Extract the (X, Y) coordinate from the center of the cell holding the provided text.  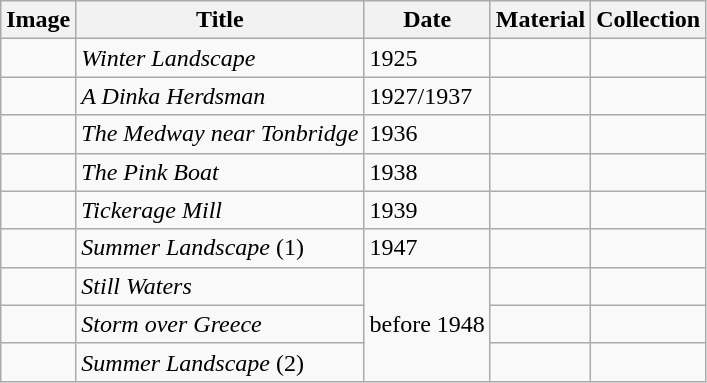
before 1948 (427, 324)
Collection (648, 20)
Material (540, 20)
Storm over Greece (220, 324)
Still Waters (220, 286)
Date (427, 20)
The Medway near Tonbridge (220, 134)
Summer Landscape (2) (220, 362)
1936 (427, 134)
Summer Landscape (1) (220, 248)
The Pink Boat (220, 172)
Winter Landscape (220, 58)
Title (220, 20)
1947 (427, 248)
Tickerage Mill (220, 210)
1938 (427, 172)
A Dinka Herdsman (220, 96)
Image (38, 20)
1939 (427, 210)
1927/1937 (427, 96)
1925 (427, 58)
